Locate the cell with the specified text and output its [X, Y] center coordinate. 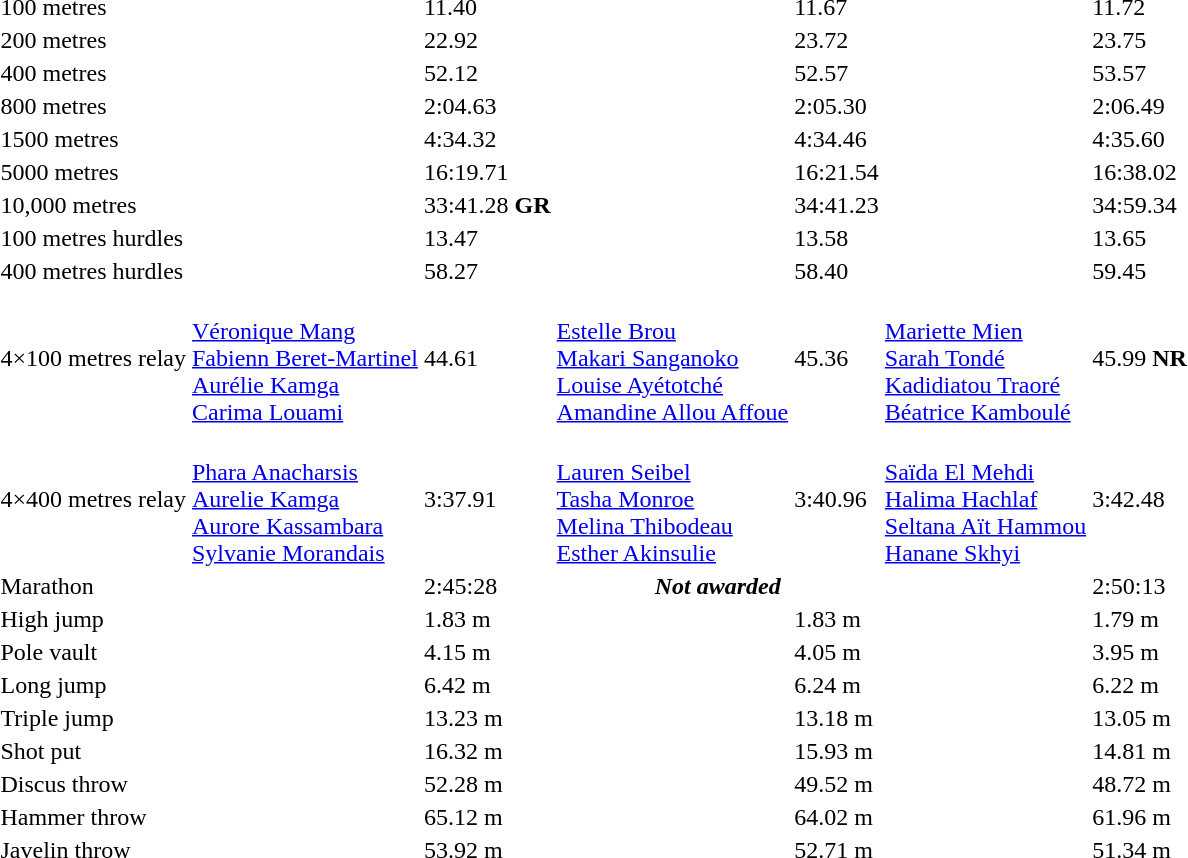
13.58 [837, 238]
15.93 m [837, 751]
Phara AnacharsisAurelie KamgaAurore KassambaraSylvanie Morandais [304, 499]
45.36 [837, 358]
49.52 m [837, 784]
52.28 m [487, 784]
58.27 [487, 271]
23.72 [837, 40]
6.24 m [837, 685]
Saïda El MehdiHalima HachlafSeltana Aït HammouHanane Skhyi [985, 499]
64.02 m [837, 817]
16:21.54 [837, 172]
Mariette MienSarah TondéKadidiatou TraoréBéatrice Kamboulé [985, 358]
2:05.30 [837, 106]
4:34.32 [487, 139]
4.15 m [487, 652]
4:34.46 [837, 139]
52.12 [487, 73]
Estelle BrouMakari SanganokoLouise AyétotchéAmandine Allou Affoue [672, 358]
13.23 m [487, 718]
Lauren SeibelTasha MonroeMelina ThibodeauEsther Akinsulie [672, 499]
22.92 [487, 40]
58.40 [837, 271]
3:37.91 [487, 499]
34:41.23 [837, 205]
6.42 m [487, 685]
2:04.63 [487, 106]
3:40.96 [837, 499]
Not awarded [718, 586]
Véronique MangFabienn Beret-MartinelAurélie KamgaCarima Louami [304, 358]
44.61 [487, 358]
2:45:28 [487, 586]
52.57 [837, 73]
4.05 m [837, 652]
33:41.28 GR [487, 205]
65.12 m [487, 817]
16:19.71 [487, 172]
13.47 [487, 238]
13.18 m [837, 718]
16.32 m [487, 751]
